Determine the (X, Y) coordinate at the center of the cell enclosing the given text.  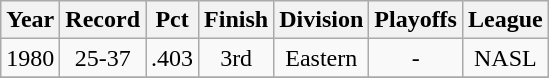
Record (103, 20)
Pct (172, 20)
Finish (236, 20)
Division (322, 20)
Playoffs (416, 20)
- (416, 58)
Eastern (322, 58)
3rd (236, 58)
League (505, 20)
.403 (172, 58)
Year (30, 20)
1980 (30, 58)
25-37 (103, 58)
NASL (505, 58)
